Return the [x, y] coordinate for the center point of the cell that contains the specified text.  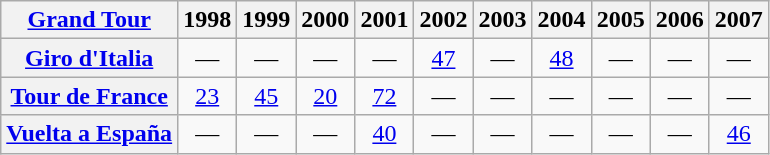
1998 [208, 20]
23 [208, 96]
2003 [502, 20]
2000 [326, 20]
Giro d'Italia [90, 58]
72 [384, 96]
1999 [266, 20]
45 [266, 96]
Tour de France [90, 96]
2002 [444, 20]
46 [738, 134]
2004 [562, 20]
2007 [738, 20]
20 [326, 96]
Vuelta a España [90, 134]
Grand Tour [90, 20]
2006 [680, 20]
2001 [384, 20]
2005 [620, 20]
47 [444, 58]
40 [384, 134]
48 [562, 58]
